Search for the cell housing the specified text and yield its (x, y) center coordinate. 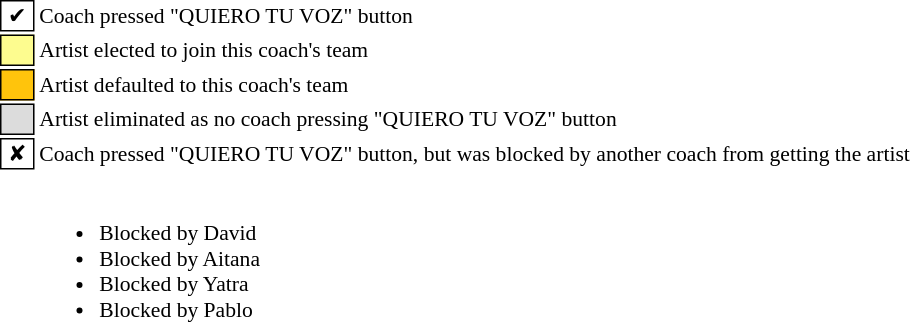
✔ (18, 16)
✘ (18, 154)
